Find where the given text appears and provide that cell's center as (X, Y) coordinate. 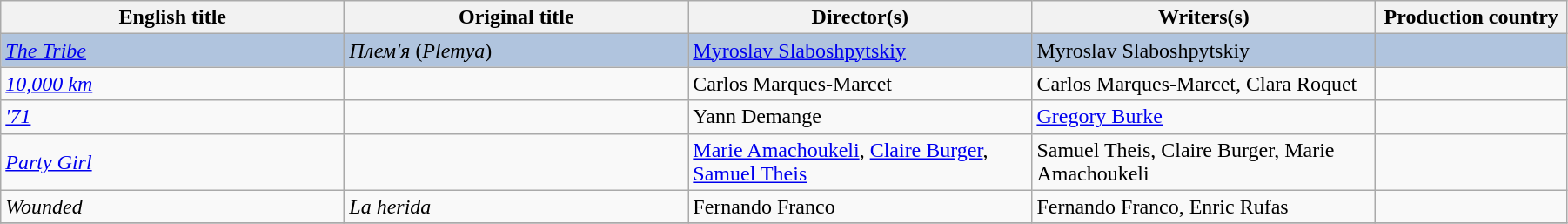
Gregory Burke (1204, 117)
10,000 km (172, 84)
Wounded (172, 207)
Director(s) (860, 17)
Плем'я (Plemya) (517, 51)
'71 (172, 117)
English title (172, 17)
Fernando Franco (860, 207)
Fernando Franco, Enric Rufas (1204, 207)
Yann Demange (860, 117)
Carlos Marques-Marcet (860, 84)
La herida (517, 207)
Marie Amachoukeli, Claire Burger, Samuel Theis (860, 162)
Carlos Marques-Marcet, Clara Roquet (1204, 84)
Writers(s) (1204, 17)
Party Girl (172, 162)
Original title (517, 17)
Production country (1471, 17)
Samuel Theis, Claire Burger, Marie Amachoukeli (1204, 162)
The Tribe (172, 51)
